Identify which cell holds the provided text, then report its (x, y) central coordinate. 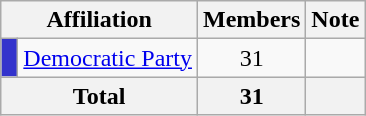
Total (100, 96)
Members (251, 20)
Note (336, 20)
Democratic Party (108, 58)
Affiliation (100, 20)
